Identify which cell holds the provided text, then report its [X, Y] central coordinate. 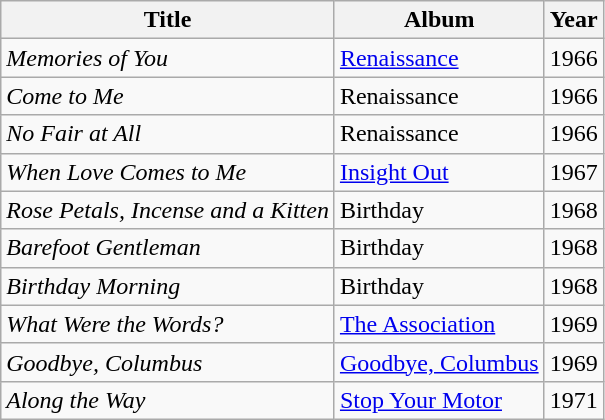
When Love Comes to Me [168, 172]
Birthday Morning [168, 286]
Album [439, 20]
Rose Petals, Incense and a Kitten [168, 210]
Title [168, 20]
No Fair at All [168, 134]
1971 [574, 400]
Along the Way [168, 400]
Year [574, 20]
1967 [574, 172]
Memories of You [168, 58]
What Were the Words? [168, 324]
Barefoot Gentleman [168, 248]
Insight Out [439, 172]
The Association [439, 324]
Stop Your Motor [439, 400]
Come to Me [168, 96]
